Identify which cell holds the provided text, then report its [X, Y] central coordinate. 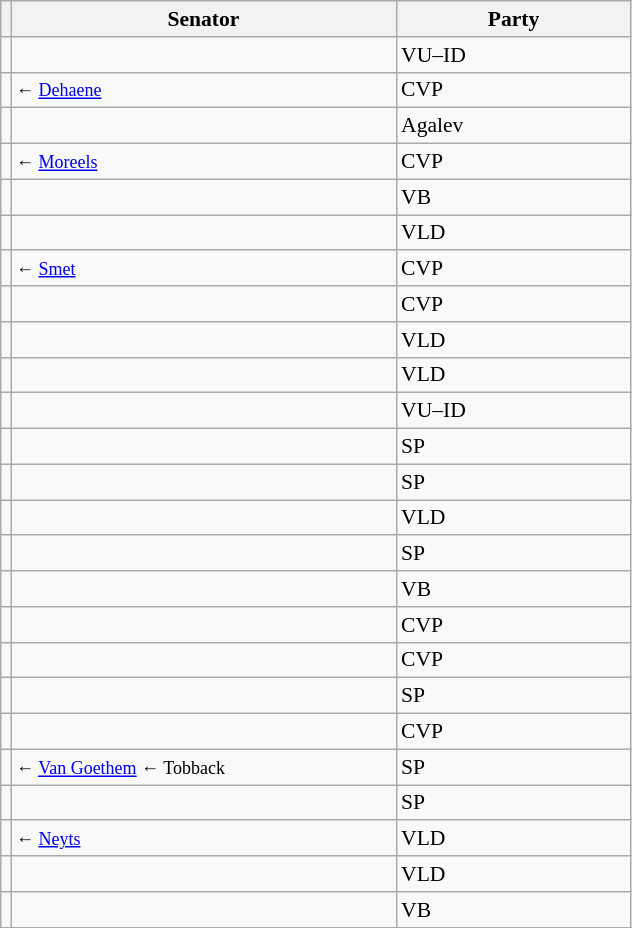
← Smet [204, 269]
← Dehaene [204, 90]
← Van Goethem ← Tobback [204, 767]
Agalev [514, 126]
← Moreels [204, 162]
Senator [204, 19]
← Neyts [204, 839]
Party [514, 19]
